Scan for the cell matching the given text and deliver its [X, Y] coordinate at center. 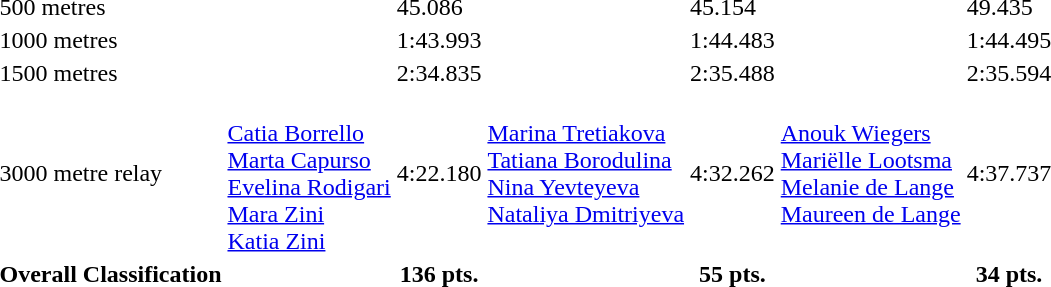
Catia BorrelloMarta CapursoEvelina RodigariMara ZiniKatia Zini [309, 174]
Marina TretiakovaTatiana BorodulinaNina YevteyevaNataliya Dmitriyeva [586, 174]
1:44.483 [733, 40]
1:43.993 [439, 40]
2:35.488 [733, 73]
Anouk WiegersMariëlle LootsmaMelanie de LangeMaureen de Lange [870, 174]
4:22.180 [439, 174]
2:34.835 [439, 73]
4:32.262 [733, 174]
